Return (X, Y) of the center of cell containing provided text 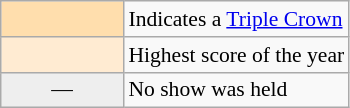
— (62, 90)
Highest score of the year (236, 55)
No show was held (236, 90)
Indicates a Triple Crown (236, 19)
